Capture the cell that displays the provided text and extract its (X, Y) central coordinate. 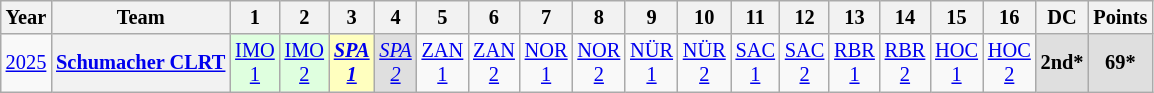
10 (704, 17)
RBR1 (854, 63)
9 (652, 17)
8 (598, 17)
HOC2 (1010, 63)
Team (140, 17)
SAC1 (756, 63)
HOC1 (956, 63)
RBR2 (905, 63)
6 (494, 17)
Year (26, 17)
IMO1 (254, 63)
NOR1 (546, 63)
NÜR2 (704, 63)
14 (905, 17)
SAC2 (804, 63)
Schumacher CLRT (140, 63)
ZAN1 (443, 63)
13 (854, 17)
2 (304, 17)
DC (1062, 17)
NÜR1 (652, 63)
12 (804, 17)
IMO2 (304, 63)
3 (352, 17)
4 (395, 17)
11 (756, 17)
16 (1010, 17)
2nd* (1062, 63)
NOR2 (598, 63)
SPA1 (352, 63)
7 (546, 17)
ZAN2 (494, 63)
5 (443, 17)
15 (956, 17)
SPA2 (395, 63)
69* (1120, 63)
1 (254, 17)
Points (1120, 17)
2025 (26, 63)
